Return [x, y] of the center of cell containing provided text 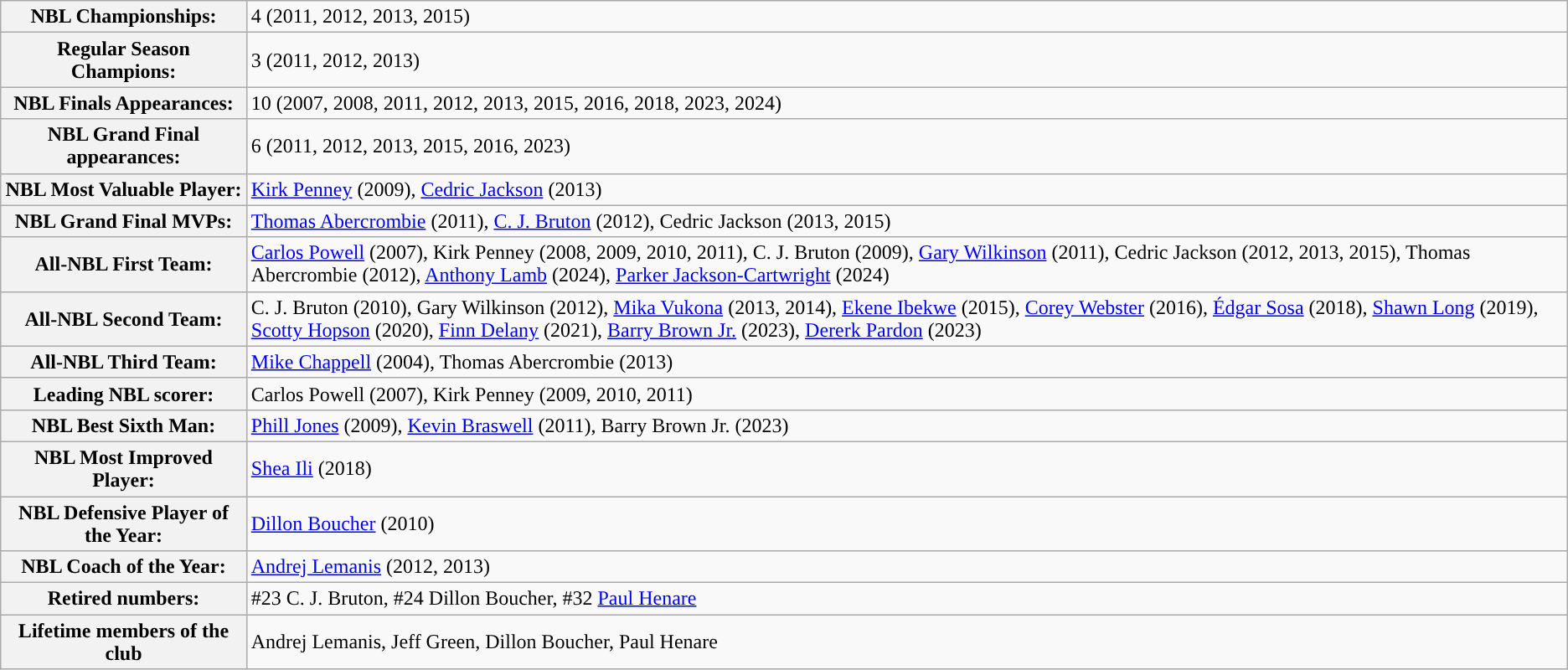
NBL Championships: [124, 17]
NBL Grand Final appearances: [124, 146]
6 (2011, 2012, 2013, 2015, 2016, 2023) [906, 146]
Andrej Lemanis, Jeff Green, Dillon Boucher, Paul Henare [906, 642]
Leading NBL scorer: [124, 394]
#23 C. J. Bruton, #24 Dillon Boucher, #32 Paul Henare [906, 599]
NBL Best Sixth Man: [124, 425]
Kirk Penney (2009), Cedric Jackson (2013) [906, 189]
Regular Season Champions: [124, 60]
Retired numbers: [124, 599]
All-NBL Third Team: [124, 362]
NBL Most Improved Player: [124, 469]
Shea Ili (2018) [906, 469]
NBL Most Valuable Player: [124, 189]
Mike Chappell (2004), Thomas Abercrombie (2013) [906, 362]
Dillon Boucher (2010) [906, 523]
4 (2011, 2012, 2013, 2015) [906, 17]
10 (2007, 2008, 2011, 2012, 2013, 2015, 2016, 2018, 2023, 2024) [906, 103]
NBL Grand Final MVPs: [124, 221]
Carlos Powell (2007), Kirk Penney (2009, 2010, 2011) [906, 394]
Phill Jones (2009), Kevin Braswell (2011), Barry Brown Jr. (2023) [906, 425]
All-NBL First Team: [124, 265]
3 (2011, 2012, 2013) [906, 60]
Andrej Lemanis (2012, 2013) [906, 567]
Lifetime members of the club [124, 642]
NBL Coach of the Year: [124, 567]
NBL Defensive Player of the Year: [124, 523]
All-NBL Second Team: [124, 318]
Thomas Abercrombie (2011), C. J. Bruton (2012), Cedric Jackson (2013, 2015) [906, 221]
NBL Finals Appearances: [124, 103]
